Provide the (x, y) coordinate of the cell's center where the given text is located.  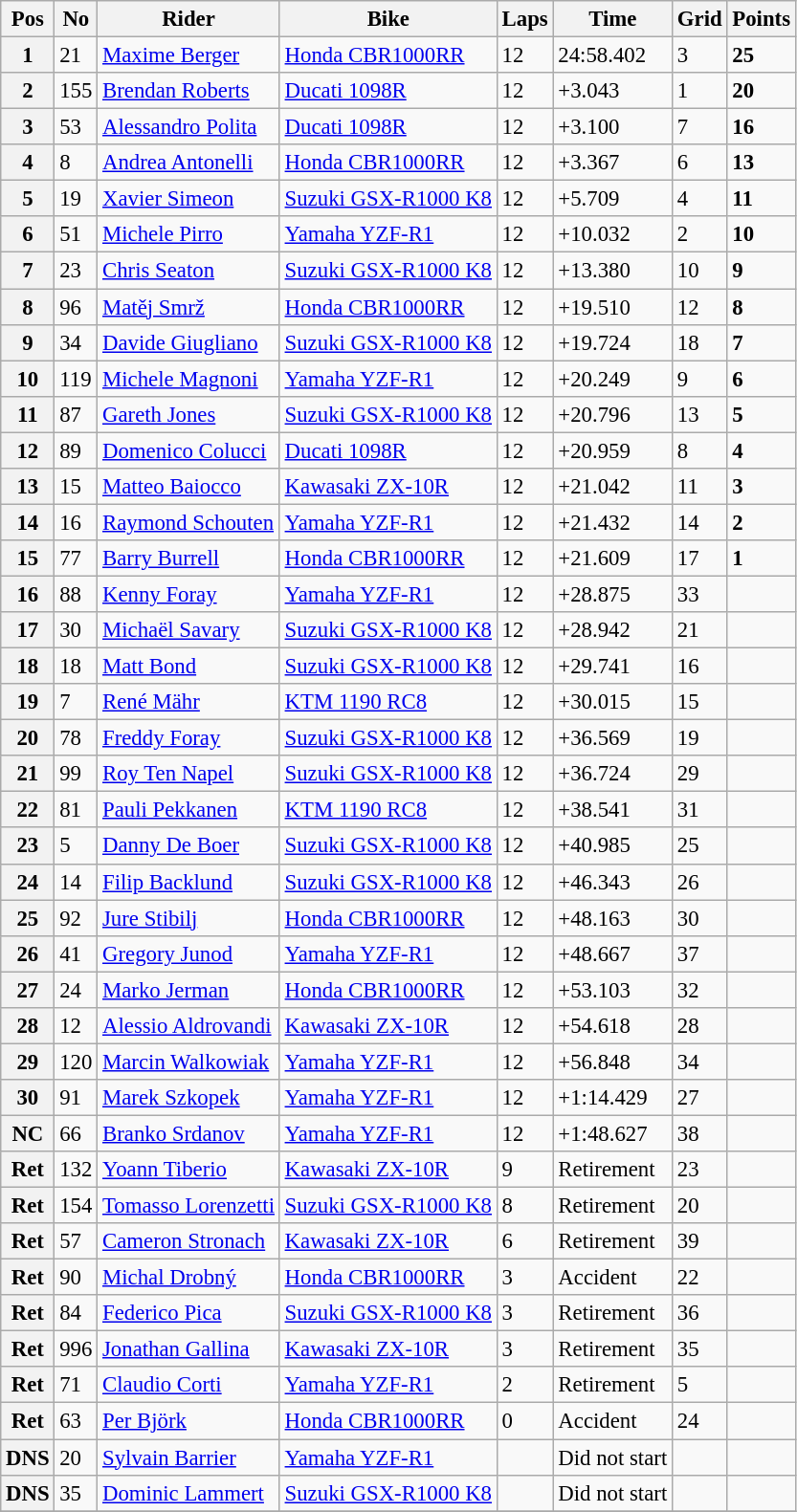
63 (77, 1421)
Roy Ten Napel (189, 774)
90 (77, 1278)
+3.043 (612, 91)
Gareth Jones (189, 414)
Rider (189, 19)
89 (77, 450)
Michaël Savary (189, 630)
No (77, 19)
Marko Jerman (189, 990)
32 (700, 990)
Filip Backlund (189, 882)
51 (77, 234)
+3.100 (612, 127)
+28.942 (612, 630)
+13.380 (612, 271)
Points (762, 19)
53 (77, 127)
154 (77, 1206)
+36.569 (612, 738)
Marek Szkopek (189, 1098)
Alessandro Polita (189, 127)
155 (77, 91)
Michal Drobný (189, 1278)
Xavier Simeon (189, 199)
Jonathan Gallina (189, 1349)
31 (700, 810)
+21.609 (612, 559)
Davide Giugliano (189, 342)
71 (77, 1386)
88 (77, 594)
+54.618 (612, 1026)
NC (28, 1133)
92 (77, 918)
+46.343 (612, 882)
+30.015 (612, 702)
Grid (700, 19)
+19.724 (612, 342)
Kenny Foray (189, 594)
Raymond Schouten (189, 522)
Marcin Walkowiak (189, 1062)
Jure Stibilj (189, 918)
+3.367 (612, 163)
96 (77, 307)
Federico Pica (189, 1313)
Chris Seaton (189, 271)
38 (700, 1133)
Maxime Berger (189, 55)
+53.103 (612, 990)
91 (77, 1098)
78 (77, 738)
Andrea Antonelli (189, 163)
Domenico Colucci (189, 450)
24:58.402 (612, 55)
+48.667 (612, 953)
36 (700, 1313)
Pauli Pekkanen (189, 810)
René Mähr (189, 702)
132 (77, 1170)
Matteo Baiocco (189, 487)
99 (77, 774)
Barry Burrell (189, 559)
Michele Pirro (189, 234)
66 (77, 1133)
+21.432 (612, 522)
Pos (28, 19)
Alessio Aldrovandi (189, 1026)
+38.541 (612, 810)
+56.848 (612, 1062)
120 (77, 1062)
Dominic Lammert (189, 1493)
+40.985 (612, 846)
+36.724 (612, 774)
Freddy Foray (189, 738)
41 (77, 953)
+19.510 (612, 307)
81 (77, 810)
37 (700, 953)
39 (700, 1241)
+10.032 (612, 234)
119 (77, 379)
84 (77, 1313)
Gregory Junod (189, 953)
+29.741 (612, 667)
Cameron Stronach (189, 1241)
Yoann Tiberio (189, 1170)
+28.875 (612, 594)
+5.709 (612, 199)
+20.796 (612, 414)
77 (77, 559)
Bike (388, 19)
Matt Bond (189, 667)
+21.042 (612, 487)
Danny De Boer (189, 846)
57 (77, 1241)
Tomasso Lorenzetti (189, 1206)
Sylvain Barrier (189, 1457)
+1:48.627 (612, 1133)
+20.249 (612, 379)
0 (524, 1421)
+20.959 (612, 450)
33 (700, 594)
Michele Magnoni (189, 379)
Time (612, 19)
Claudio Corti (189, 1386)
87 (77, 414)
996 (77, 1349)
Laps (524, 19)
Matěj Smrž (189, 307)
+48.163 (612, 918)
Per Björk (189, 1421)
Branko Srdanov (189, 1133)
+1:14.429 (612, 1098)
Brendan Roberts (189, 91)
